Locate the cell with the specified text and output its (X, Y) center coordinate. 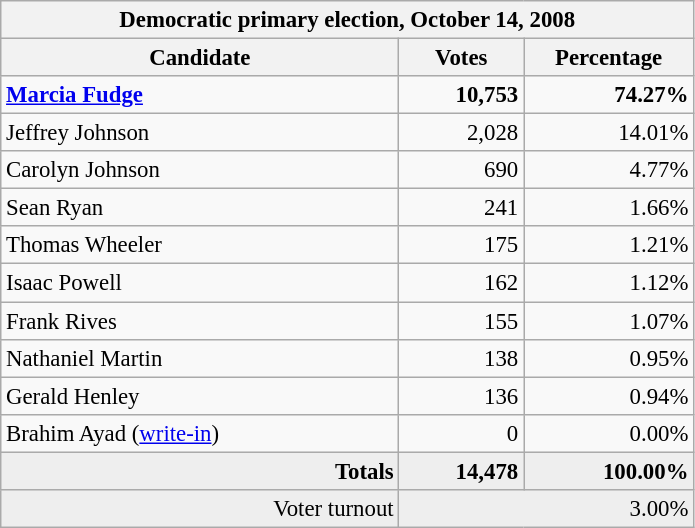
2,028 (462, 133)
690 (462, 170)
Nathaniel Martin (200, 358)
Totals (200, 471)
Democratic primary election, October 14, 2008 (348, 20)
14.01% (609, 133)
0 (462, 433)
138 (462, 358)
0.00% (609, 433)
1.12% (609, 283)
Brahim Ayad (write-in) (200, 433)
4.77% (609, 170)
Isaac Powell (200, 283)
0.94% (609, 396)
100.00% (609, 471)
10,753 (462, 95)
136 (462, 396)
175 (462, 245)
Voter turnout (200, 509)
Sean Ryan (200, 208)
1.21% (609, 245)
Votes (462, 58)
Gerald Henley (200, 396)
162 (462, 283)
Carolyn Johnson (200, 170)
0.95% (609, 358)
Percentage (609, 58)
Candidate (200, 58)
241 (462, 208)
1.07% (609, 321)
Thomas Wheeler (200, 245)
14,478 (462, 471)
155 (462, 321)
1.66% (609, 208)
Marcia Fudge (200, 95)
Frank Rives (200, 321)
74.27% (609, 95)
3.00% (546, 509)
Jeffrey Johnson (200, 133)
